Find where the given text appears and provide that cell's center as [X, Y] coordinate. 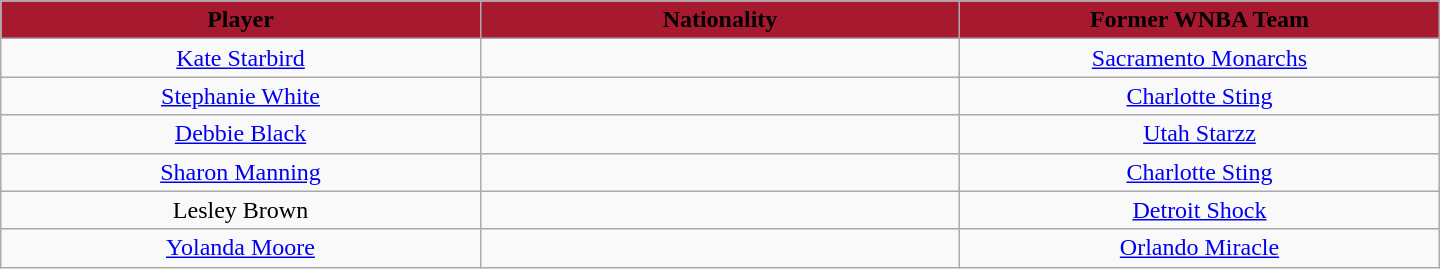
Lesley Brown [240, 210]
Kate Starbird [240, 58]
Detroit Shock [1200, 210]
Sacramento Monarchs [1200, 58]
Player [240, 20]
Utah Starzz [1200, 134]
Former WNBA Team [1200, 20]
Debbie Black [240, 134]
Stephanie White [240, 96]
Sharon Manning [240, 172]
Orlando Miracle [1200, 248]
Nationality [720, 20]
Yolanda Moore [240, 248]
